Scan for the cell matching the given text and deliver its [X, Y] coordinate at center. 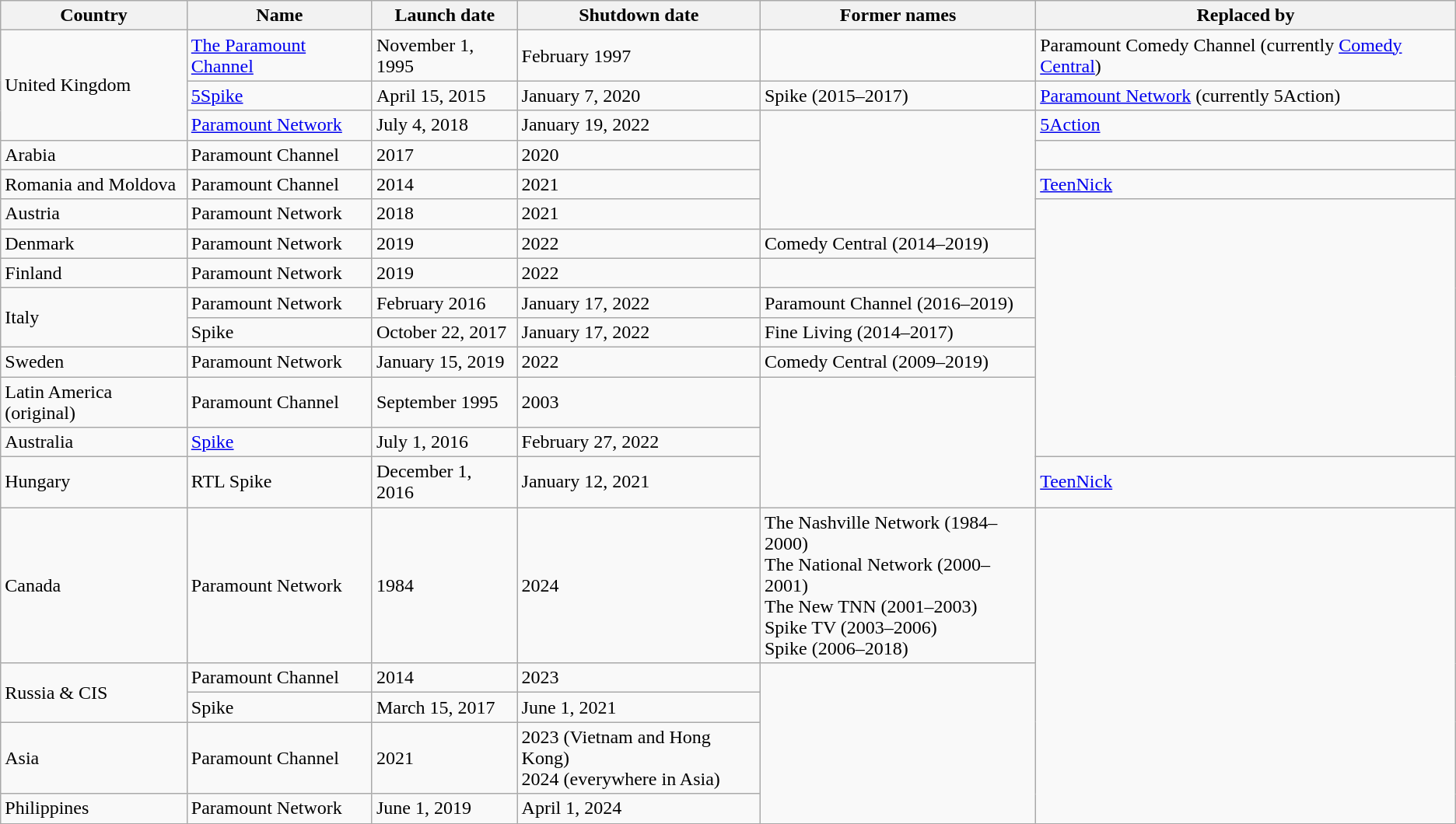
Sweden [94, 361]
Arabia [94, 155]
July 4, 2018 [445, 125]
2020 [639, 155]
April 1, 2024 [639, 808]
January 19, 2022 [639, 125]
Replaced by [1246, 16]
July 1, 2016 [445, 442]
United Kingdom [94, 86]
June 1, 2019 [445, 808]
Asia [94, 758]
Romania and Moldova [94, 184]
Finland [94, 273]
Russia & CIS [94, 693]
Paramount Channel (2016–2019) [898, 302]
Latin America (original) [94, 401]
The Nashville Network (1984–2000)The National Network (2000–2001)The New TNN (2001–2003)Spike TV (2003–2006)Spike (2006–2018) [898, 585]
2017 [445, 155]
January 15, 2019 [445, 361]
2003 [639, 401]
Name [279, 16]
Philippines [94, 808]
June 1, 2021 [639, 707]
September 1995 [445, 401]
Denmark [94, 243]
Fine Living (2014–2017) [898, 332]
2023 (Vietnam and Hong Kong)2024 (everywhere in Asia) [639, 758]
2024 [639, 585]
Italy [94, 317]
2018 [445, 214]
Canada [94, 585]
Shutdown date [639, 16]
5Action [1246, 125]
2023 [639, 678]
5Spike [279, 96]
February 2016 [445, 302]
December 1, 2016 [445, 482]
November 1, 1995 [445, 56]
April 15, 2015 [445, 96]
1984 [445, 585]
February 27, 2022 [639, 442]
The Paramount Channel [279, 56]
March 15, 2017 [445, 707]
Paramount Comedy Channel (currently Comedy Central) [1246, 56]
Former names [898, 16]
RTL Spike [279, 482]
Comedy Central (2014–2019) [898, 243]
Country [94, 16]
Comedy Central (2009–2019) [898, 361]
February 1997 [639, 56]
Launch date [445, 16]
Paramount Network (currently 5Action) [1246, 96]
January 7, 2020 [639, 96]
Spike (2015–2017) [898, 96]
October 22, 2017 [445, 332]
Hungary [94, 482]
January 12, 2021 [639, 482]
Australia [94, 442]
Austria [94, 214]
